Extract the (X, Y) coordinate from the center of the cell holding the provided text.  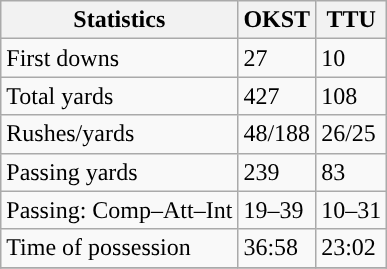
First downs (120, 58)
10 (352, 58)
OKST (277, 20)
Total yards (120, 96)
19–39 (277, 210)
27 (277, 58)
Rushes/yards (120, 134)
TTU (352, 20)
26/25 (352, 134)
36:58 (277, 248)
108 (352, 96)
239 (277, 172)
83 (352, 172)
Time of possession (120, 248)
10–31 (352, 210)
427 (277, 96)
Passing: Comp–Att–Int (120, 210)
23:02 (352, 248)
48/188 (277, 134)
Statistics (120, 20)
Passing yards (120, 172)
